Detect which cell encompasses the target text, then output its (X, Y) center coordinate. 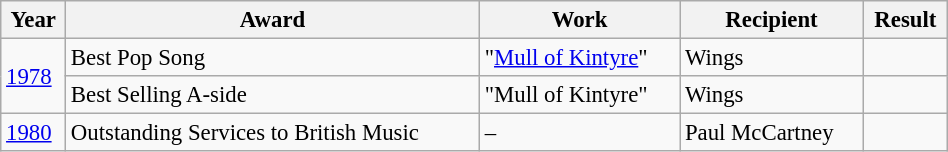
Best Pop Song (273, 58)
1978 (34, 76)
– (579, 133)
Award (273, 20)
1980 (34, 133)
Best Selling A-side (273, 95)
Paul McCartney (772, 133)
Recipient (772, 20)
Result (905, 20)
Year (34, 20)
Work (579, 20)
Outstanding Services to British Music (273, 133)
